Search for the cell housing the specified text and yield its [X, Y] center coordinate. 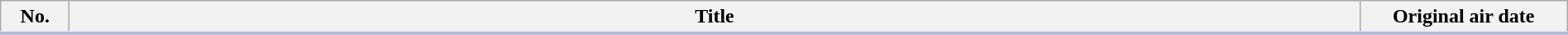
No. [35, 17]
Original air date [1464, 17]
Title [715, 17]
